Search for the cell housing the specified text and yield its (X, Y) center coordinate. 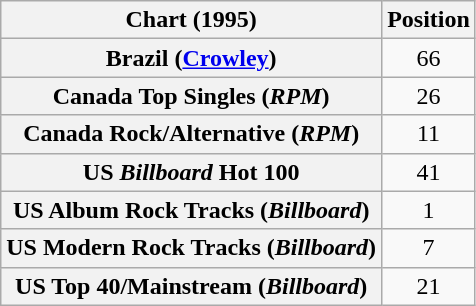
US Album Rock Tracks (Billboard) (192, 210)
Brazil (Crowley) (192, 58)
26 (429, 96)
Chart (1995) (192, 20)
11 (429, 134)
Canada Rock/Alternative (RPM) (192, 134)
US Top 40/Mainstream (Billboard) (192, 286)
21 (429, 286)
US Modern Rock Tracks (Billboard) (192, 248)
1 (429, 210)
66 (429, 58)
41 (429, 172)
Canada Top Singles (RPM) (192, 96)
Position (429, 20)
7 (429, 248)
US Billboard Hot 100 (192, 172)
